For the text-containing cell, return its midpoint in (x, y) coordinate format. 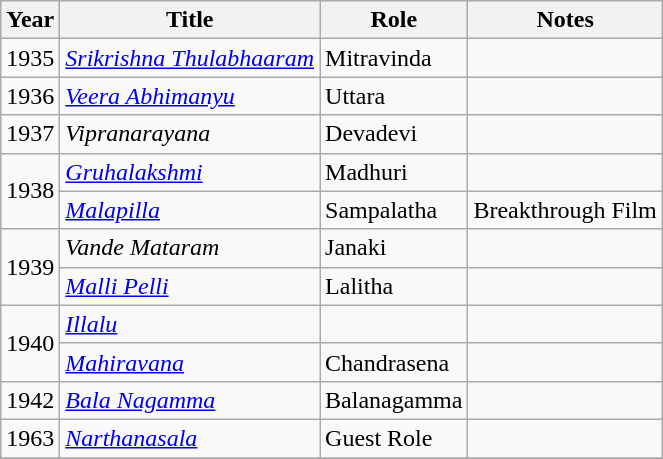
Notes (565, 20)
Role (394, 20)
1937 (30, 134)
Madhuri (394, 172)
Year (30, 20)
1942 (30, 400)
Bala Nagamma (190, 400)
1935 (30, 58)
Title (190, 20)
Mahiravana (190, 362)
Devadevi (394, 134)
Uttara (394, 96)
Lalitha (394, 286)
Breakthrough Film (565, 210)
Vande Mataram (190, 248)
1936 (30, 96)
1938 (30, 191)
Vipranarayana (190, 134)
1963 (30, 438)
Veera Abhimanyu (190, 96)
1939 (30, 267)
Chandrasena (394, 362)
Guest Role (394, 438)
Narthanasala (190, 438)
Janaki (394, 248)
Illalu (190, 324)
Balanagamma (394, 400)
Srikrishna Thulabhaaram (190, 58)
Malapilla (190, 210)
Sampalatha (394, 210)
Malli Pelli (190, 286)
Mitravinda (394, 58)
Gruhalakshmi (190, 172)
1940 (30, 343)
